Detect which cell encompasses the target text, then output its [X, Y] center coordinate. 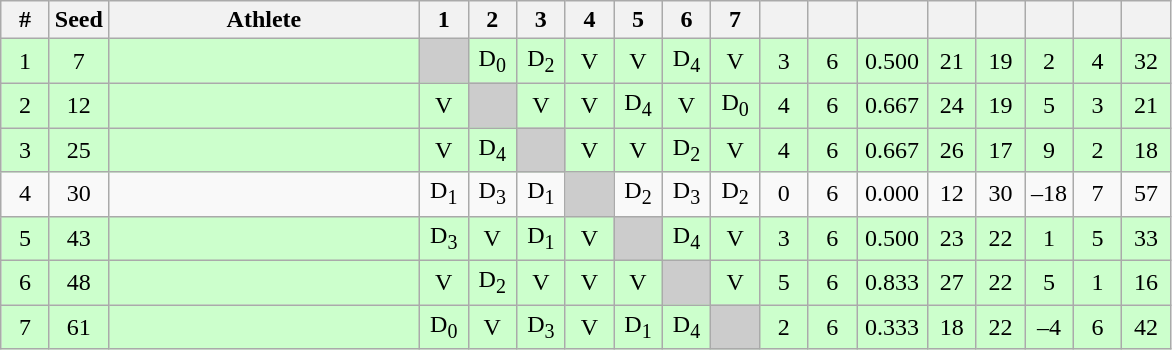
–18 [1050, 194]
43 [78, 238]
57 [1146, 194]
0 [784, 194]
23 [952, 238]
0.333 [892, 327]
48 [78, 283]
24 [952, 105]
33 [1146, 238]
17 [1000, 150]
42 [1146, 327]
Athlete [264, 20]
27 [952, 283]
26 [952, 150]
25 [78, 150]
16 [1146, 283]
61 [78, 327]
9 [1050, 150]
0.000 [892, 194]
32 [1146, 61]
Seed [78, 20]
–4 [1050, 327]
# [26, 20]
0.833 [892, 283]
